Locate the cell with the specified text and output its (X, Y) center coordinate. 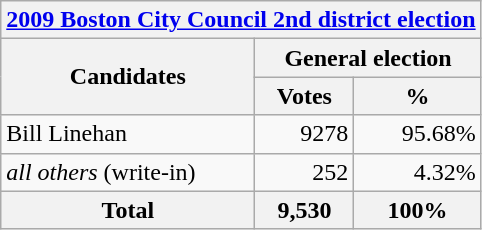
9278 (304, 134)
Total (128, 210)
252 (304, 172)
9,530 (304, 210)
Candidates (128, 77)
100% (418, 210)
% (418, 96)
Bill Linehan (128, 134)
Votes (304, 96)
95.68% (418, 134)
2009 Boston City Council 2nd district election (241, 20)
all others (write-in) (128, 172)
General election (368, 58)
4.32% (418, 172)
